Output the (X, Y) coordinate of the center of the cell containing the given text.  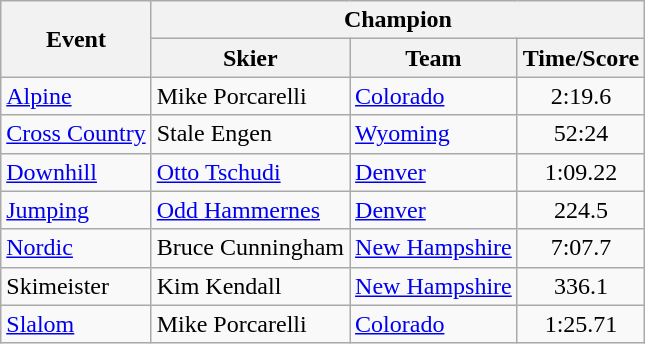
Alpine (76, 96)
Skier (250, 58)
Team (434, 58)
224.5 (581, 210)
Otto Tschudi (250, 172)
1:09.22 (581, 172)
Downhill (76, 172)
Bruce Cunningham (250, 248)
Champion (398, 20)
Nordic (76, 248)
2:19.6 (581, 96)
Kim Kendall (250, 286)
Jumping (76, 210)
336.1 (581, 286)
52:24 (581, 134)
7:07.7 (581, 248)
Cross Country (76, 134)
Skimeister (76, 286)
Slalom (76, 324)
Wyoming (434, 134)
Event (76, 39)
1:25.71 (581, 324)
Stale Engen (250, 134)
Time/Score (581, 58)
Odd Hammernes (250, 210)
